Return the (x, y) coordinate for the center point of the cell that contains the specified text.  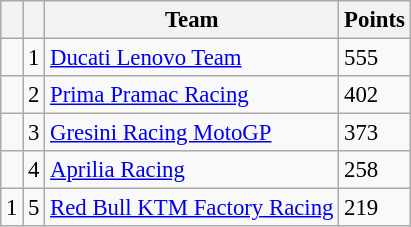
Team (192, 20)
Gresini Racing MotoGP (192, 133)
3 (34, 133)
Prima Pramac Racing (192, 95)
Red Bull KTM Factory Racing (192, 208)
Points (374, 20)
219 (374, 208)
555 (374, 58)
Ducati Lenovo Team (192, 58)
5 (34, 208)
Aprilia Racing (192, 170)
402 (374, 95)
2 (34, 95)
4 (34, 170)
373 (374, 133)
258 (374, 170)
